For the text-containing cell, return its midpoint in [x, y] coordinate format. 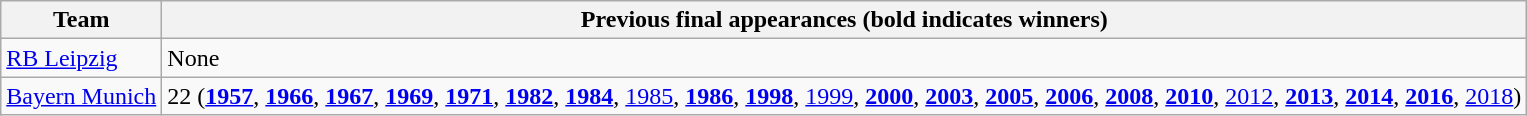
Previous final appearances (bold indicates winners) [844, 20]
Team [82, 20]
22 (1957, 1966, 1967, 1969, 1971, 1982, 1984, 1985, 1986, 1998, 1999, 2000, 2003, 2005, 2006, 2008, 2010, 2012, 2013, 2014, 2016, 2018) [844, 96]
Bayern Munich [82, 96]
None [844, 58]
RB Leipzig [82, 58]
